Extract the [x, y] coordinate from the center of the cell holding the provided text.  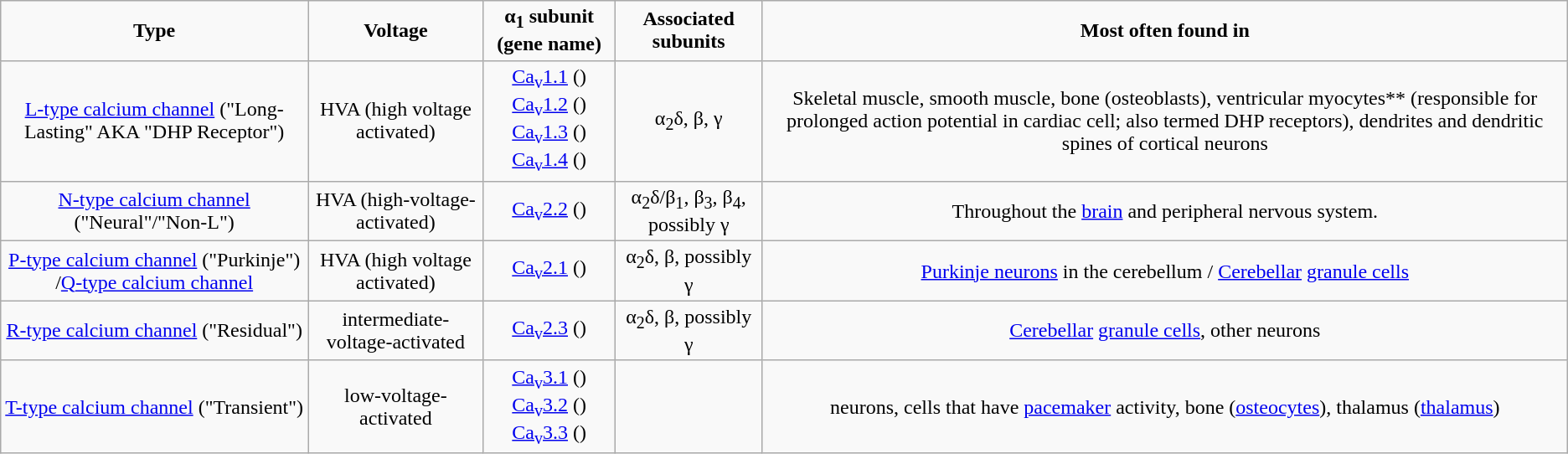
L-type calcium channel ("Long-Lasting" AKA "DHP Receptor") [154, 121]
P-type calcium channel ("Purkinje") /Q-type calcium channel [154, 271]
HVA (high-voltage-activated) [396, 211]
Cerebellar granule cells, other neurons [1164, 330]
R-type calcium channel ("Residual") [154, 330]
T-type calcium channel ("Transient") [154, 407]
Associated subunits [689, 30]
Cav3.1 () Cav3.2 () Cav3.3 () [549, 407]
α2δ, β, γ [689, 121]
Throughout the brain and peripheral nervous system. [1164, 211]
Cav2.1 () [549, 271]
neurons, cells that have pacemaker activity, bone (osteocytes), thalamus (thalamus) [1164, 407]
intermediate-voltage-activated [396, 330]
α1 subunit (gene name) [549, 30]
Cav2.2 () [549, 211]
Most often found in [1164, 30]
α2δ/β1, β3, β4, possibly γ [689, 211]
Voltage [396, 30]
Type [154, 30]
Purkinje neurons in the cerebellum / Cerebellar granule cells [1164, 271]
low-voltage-activated [396, 407]
Cav2.3 () [549, 330]
N-type calcium channel ("Neural"/"Non-L") [154, 211]
Cav1.1 () Cav1.2 () Cav1.3 () Cav1.4 () [549, 121]
